Capture the cell that displays the provided text and extract its [x, y] central coordinate. 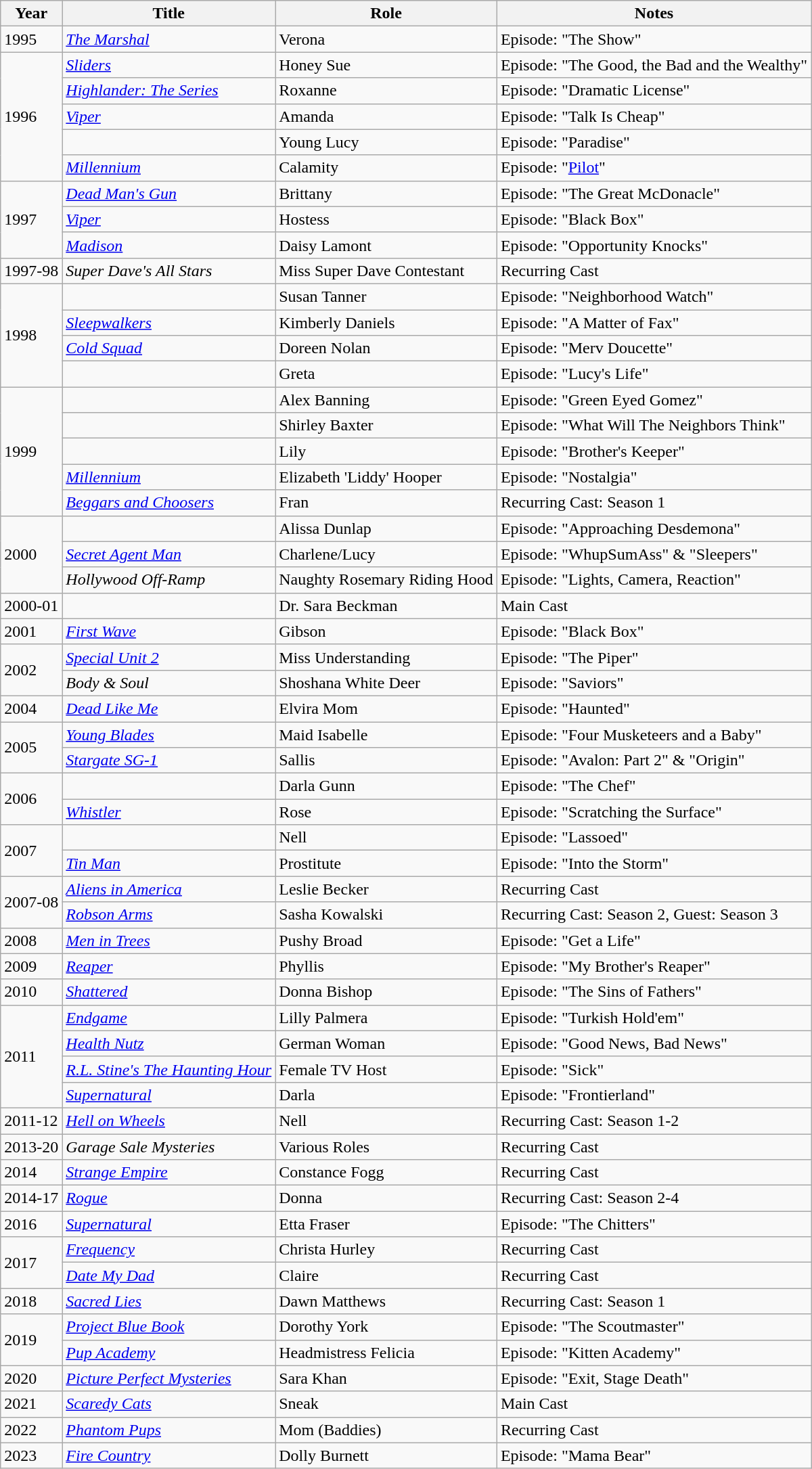
Date My Dad [169, 1275]
Episode: "Mama Bear" [654, 1455]
Dawn Matthews [386, 1301]
Episode: "Nostalgia" [654, 477]
Garage Sale Mysteries [169, 1147]
Episode: "Neighborhood Watch" [654, 296]
Susan Tanner [386, 296]
Strange Empire [169, 1173]
Notes [654, 14]
Sara Khan [386, 1378]
First Wave [169, 631]
Lilly Palmera [386, 1018]
Pup Academy [169, 1353]
2017 [31, 1263]
1999 [31, 451]
Dorothy York [386, 1327]
2019 [31, 1340]
Alex Banning [386, 400]
Episode: "A Matter of Fax" [654, 323]
1995 [31, 39]
Leslie Becker [386, 889]
Pushy Broad [386, 941]
Body & Soul [169, 683]
2000 [31, 554]
2011-12 [31, 1121]
Episode: "Scratching the Surface" [654, 812]
Episode: "Opportunity Knocks" [654, 245]
Shoshana White Deer [386, 683]
Episode: "Lassoed" [654, 838]
Super Dave's All Stars [169, 271]
Etta Fraser [386, 1224]
Recurring Cast: Season 2, Guest: Season 3 [654, 915]
Darla [386, 1095]
Episode: "The Chef" [654, 786]
Title [169, 14]
Amanda [386, 116]
Christa Hurley [386, 1250]
Greta [386, 374]
Episode: "Good News, Bad News" [654, 1043]
Episode: "Sick" [654, 1069]
Episode: "Avalon: Part 2" & "Origin" [654, 761]
Aliens in America [169, 889]
Female TV Host [386, 1069]
Episode: "What Will The Neighbors Think" [654, 426]
Headmistress Felicia [386, 1353]
Beggars and Choosers [169, 503]
The Marshal [169, 39]
Hollywood Off-Ramp [169, 580]
Episode: "Get a Life" [654, 941]
Shattered [169, 992]
Donna [386, 1198]
2022 [31, 1430]
Claire [386, 1275]
Hell on Wheels [169, 1121]
Lily [386, 451]
Doreen Nolan [386, 348]
Robson Arms [169, 915]
Daisy Lamont [386, 245]
R.L. Stine's The Haunting Hour [169, 1069]
Episode: "Frontierland" [654, 1095]
Phantom Pups [169, 1430]
Sliders [169, 65]
Various Roles [386, 1147]
2010 [31, 992]
1997-98 [31, 271]
Kimberly Daniels [386, 323]
Calamity [386, 168]
Episode: "The Sins of Fathers" [654, 992]
Rogue [169, 1198]
Episode: "Merv Doucette" [654, 348]
Episode: "Dramatic License" [654, 91]
Prostitute [386, 863]
Sleepwalkers [169, 323]
Miss Super Dave Contestant [386, 271]
Young Lucy [386, 142]
Episode: "Into the Storm" [654, 863]
Episode: "Pilot" [654, 168]
Reaper [169, 966]
2005 [31, 747]
2006 [31, 799]
2014-17 [31, 1198]
Maid Isabelle [386, 734]
Episode: "Green Eyed Gomez" [654, 400]
2007-08 [31, 902]
Project Blue Book [169, 1327]
Dolly Burnett [386, 1455]
Rose [386, 812]
Elizabeth 'Liddy' Hooper [386, 477]
2023 [31, 1455]
Special Unit 2 [169, 657]
Health Nutz [169, 1043]
Honey Sue [386, 65]
Recurring Cast: Season 2-4 [654, 1198]
2013-20 [31, 1147]
Episode: "Brother's Keeper" [654, 451]
Whistler [169, 812]
Frequency [169, 1250]
Hostess [386, 219]
Madison [169, 245]
1998 [31, 335]
Episode: "Four Musketeers and a Baby" [654, 734]
Darla Gunn [386, 786]
Fran [386, 503]
Year [31, 14]
Episode: "Saviors" [654, 683]
2021 [31, 1404]
Brittany [386, 194]
2011 [31, 1056]
Episode: "Kitten Academy" [654, 1353]
2002 [31, 670]
Naughty Rosemary Riding Hood [386, 580]
Episode: "My Brother's Reaper" [654, 966]
2014 [31, 1173]
Sallis [386, 761]
Tin Man [169, 863]
2009 [31, 966]
Episode: "Lucy's Life" [654, 374]
Episode: "The Chitters" [654, 1224]
Roxanne [386, 91]
Secret Agent Man [169, 554]
Sneak [386, 1404]
Episode: "Talk Is Cheap" [654, 116]
Men in Trees [169, 941]
Mom (Baddies) [386, 1430]
2018 [31, 1301]
Episode: "Approaching Desdemona" [654, 528]
Dr. Sara Beckman [386, 606]
Role [386, 14]
Stargate SG-1 [169, 761]
Episode: "Turkish Hold'em" [654, 1018]
Picture Perfect Mysteries [169, 1378]
Episode: "The Piper" [654, 657]
Donna Bishop [386, 992]
Alissa Dunlap [386, 528]
2004 [31, 708]
Verona [386, 39]
Episode: "Haunted" [654, 708]
Episode: "Exit, Stage Death" [654, 1378]
Miss Understanding [386, 657]
Fire Country [169, 1455]
Dead Man's Gun [169, 194]
1996 [31, 116]
Constance Fogg [386, 1173]
2007 [31, 851]
2008 [31, 941]
Cold Squad [169, 348]
Episode: "The Scoutmaster" [654, 1327]
2001 [31, 631]
Sasha Kowalski [386, 915]
Gibson [386, 631]
Sacred Lies [169, 1301]
Shirley Baxter [386, 426]
Episode: "The Great McDonacle" [654, 194]
Episode: "Lights, Camera, Reaction" [654, 580]
2000-01 [31, 606]
Episode: "WhupSumAss" & "Sleepers" [654, 554]
Recurring Cast: Season 1-2 [654, 1121]
Elvira Mom [386, 708]
Charlene/Lucy [386, 554]
1997 [31, 219]
Phyllis [386, 966]
2020 [31, 1378]
Highlander: The Series [169, 91]
Scaredy Cats [169, 1404]
2016 [31, 1224]
Episode: "Paradise" [654, 142]
Dead Like Me [169, 708]
Endgame [169, 1018]
Episode: "The Good, the Bad and the Wealthy" [654, 65]
Episode: "The Show" [654, 39]
Young Blades [169, 734]
German Woman [386, 1043]
